Extract the [X, Y] coordinate from the center of the cell holding the provided text.  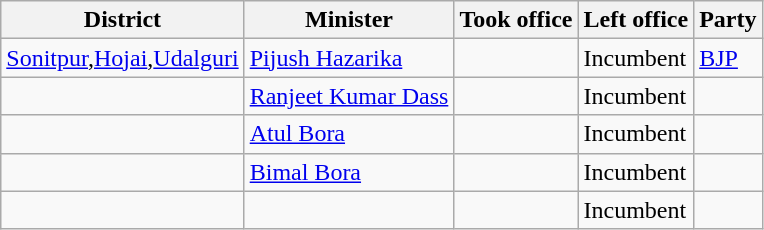
District [122, 20]
BJP [728, 58]
Party [728, 20]
Took office [516, 20]
Bimal Bora [349, 172]
Left office [636, 20]
Minister [349, 20]
Ranjeet Kumar Dass [349, 96]
Pijush Hazarika [349, 58]
Sonitpur,Hojai,Udalguri [122, 58]
Atul Bora [349, 134]
